Return (x, y) of the center of cell containing provided text 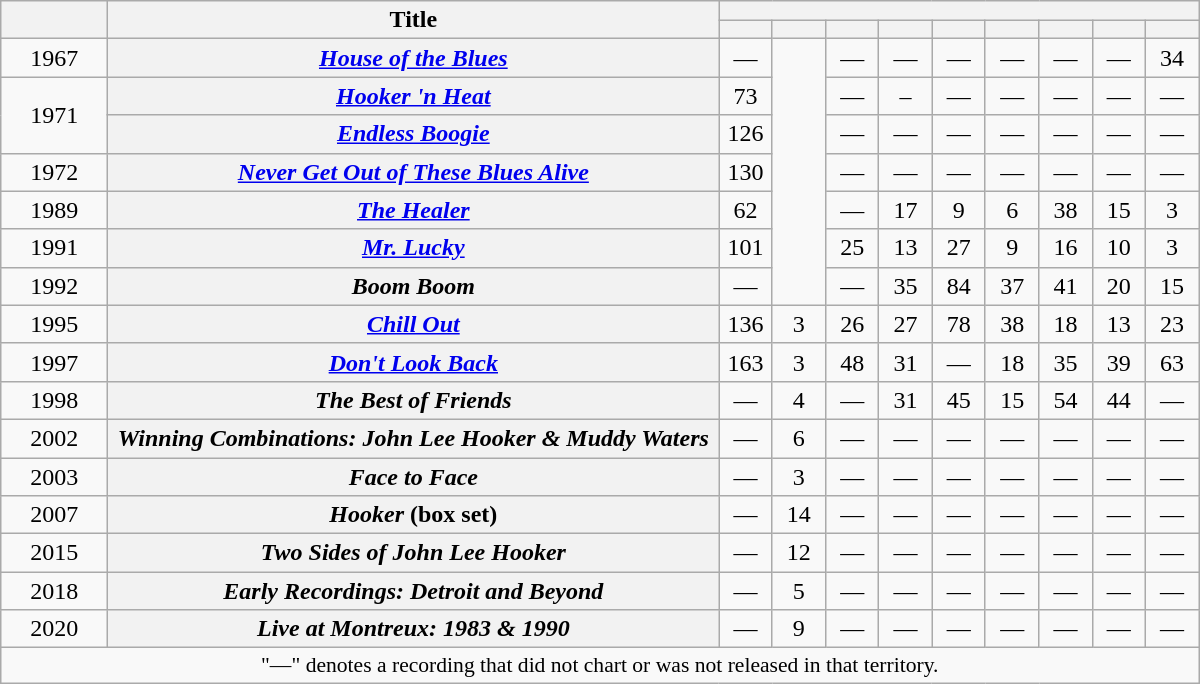
Hooker 'n Heat (414, 96)
23 (1172, 324)
2020 (54, 629)
1998 (54, 400)
48 (852, 362)
2015 (54, 553)
– (906, 96)
The Healer (414, 210)
136 (746, 324)
Early Recordings: Detroit and Beyond (414, 591)
1992 (54, 286)
Two Sides of John Lee Hooker (414, 553)
1989 (54, 210)
Endless Boogie (414, 134)
62 (746, 210)
10 (1118, 248)
34 (1172, 58)
101 (746, 248)
Boom Boom (414, 286)
44 (1118, 400)
2018 (54, 591)
37 (1012, 286)
1967 (54, 58)
163 (746, 362)
Never Get Out of These Blues Alive (414, 172)
Winning Combinations: John Lee Hooker & Muddy Waters (414, 438)
Don't Look Back (414, 362)
26 (852, 324)
2003 (54, 477)
14 (798, 515)
25 (852, 248)
41 (1066, 286)
Live at Montreux: 1983 & 1990 (414, 629)
78 (958, 324)
12 (798, 553)
2007 (54, 515)
17 (906, 210)
63 (1172, 362)
Chill Out (414, 324)
73 (746, 96)
1997 (54, 362)
1972 (54, 172)
84 (958, 286)
1995 (54, 324)
20 (1118, 286)
Mr. Lucky (414, 248)
16 (1066, 248)
Hooker (box set) (414, 515)
1991 (54, 248)
54 (1066, 400)
39 (1118, 362)
Face to Face (414, 477)
"—" denotes a recording that did not chart or was not released in that territory. (600, 666)
126 (746, 134)
4 (798, 400)
5 (798, 591)
130 (746, 172)
45 (958, 400)
1971 (54, 115)
Title (414, 20)
House of the Blues (414, 58)
2002 (54, 438)
The Best of Friends (414, 400)
